Find where the given text appears and provide that cell's center as [X, Y] coordinate. 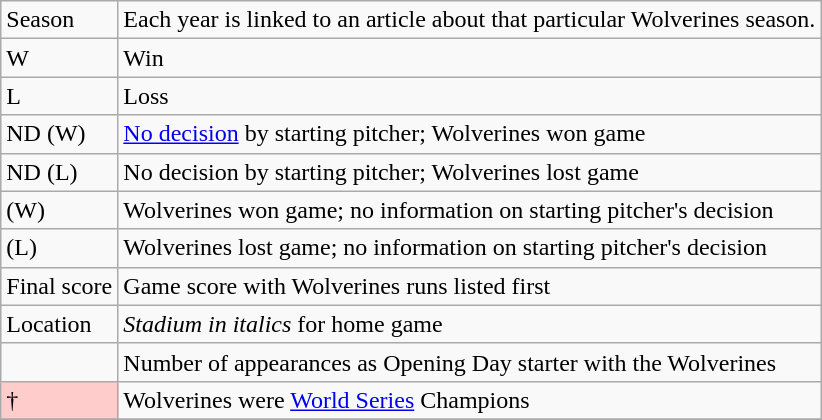
Each year is linked to an article about that particular Wolverines season. [470, 20]
ND (W) [60, 134]
Loss [470, 96]
Game score with Wolverines runs listed first [470, 286]
Number of appearances as Opening Day starter with the Wolverines [470, 362]
W [60, 58]
Location [60, 324]
ND (L) [60, 172]
† [60, 400]
No decision by starting pitcher; Wolverines won game [470, 134]
(L) [60, 248]
(W) [60, 210]
Stadium in italics for home game [470, 324]
Win [470, 58]
Wolverines lost game; no information on starting pitcher's decision [470, 248]
No decision by starting pitcher; Wolverines lost game [470, 172]
Wolverines won game; no information on starting pitcher's decision [470, 210]
L [60, 96]
Season [60, 20]
Wolverines were World Series Champions [470, 400]
Final score [60, 286]
